Locate the cell with the specified text and output its [x, y] center coordinate. 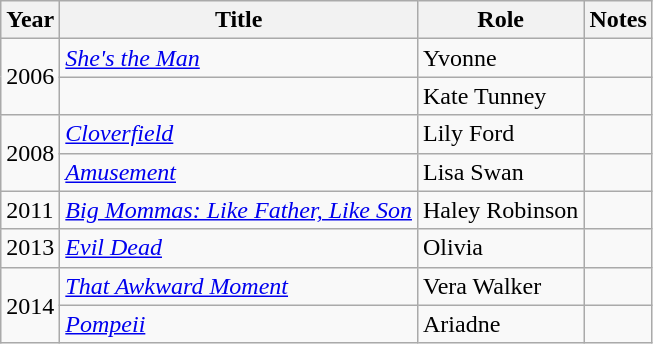
Amusement [239, 172]
2013 [30, 248]
Yvonne [500, 58]
Big Mommas: Like Father, Like Son [239, 210]
Haley Robinson [500, 210]
Role [500, 20]
Pompeii [239, 324]
Notes [618, 20]
Evil Dead [239, 248]
Lily Ford [500, 134]
2008 [30, 153]
Kate Tunney [500, 96]
2006 [30, 77]
That Awkward Moment [239, 286]
Year [30, 20]
She's the Man [239, 58]
2014 [30, 305]
Olivia [500, 248]
Title [239, 20]
Cloverfield [239, 134]
2011 [30, 210]
Vera Walker [500, 286]
Ariadne [500, 324]
Lisa Swan [500, 172]
